Extract the (x, y) coordinate from the center of the cell holding the provided text.  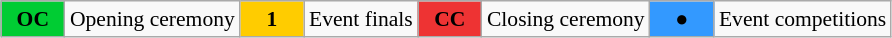
1 (272, 19)
Event competitions (802, 19)
Opening ceremony (152, 19)
Event finals (361, 19)
Closing ceremony (566, 19)
CC (450, 19)
● (682, 19)
OC (33, 19)
